Detect which cell encompasses the target text, then output its (X, Y) center coordinate. 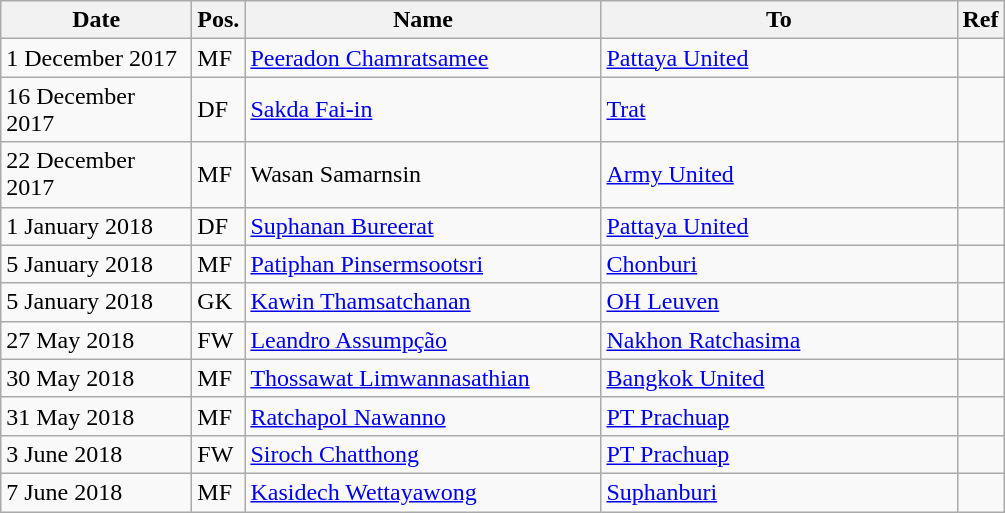
To (779, 20)
30 May 2018 (96, 378)
Peeradon Chamratsamee (423, 58)
Name (423, 20)
22 December 2017 (96, 174)
Pos. (218, 20)
OH Leuven (779, 302)
31 May 2018 (96, 416)
Patiphan Pinsermsootsri (423, 264)
16 December 2017 (96, 110)
Nakhon Ratchasima (779, 340)
1 December 2017 (96, 58)
Trat (779, 110)
Ref (980, 20)
Siroch Chatthong (423, 454)
Bangkok United (779, 378)
Army United (779, 174)
27 May 2018 (96, 340)
Leandro Assumpção (423, 340)
Thossawat Limwannasathian (423, 378)
Suphanan Bureerat (423, 226)
Sakda Fai-in (423, 110)
Kasidech Wettayawong (423, 492)
Suphanburi (779, 492)
Kawin Thamsatchanan (423, 302)
Date (96, 20)
Chonburi (779, 264)
1 January 2018 (96, 226)
Ratchapol Nawanno (423, 416)
3 June 2018 (96, 454)
Wasan Samarnsin (423, 174)
7 June 2018 (96, 492)
GK (218, 302)
